Find where the given text appears and provide that cell's center as [X, Y] coordinate. 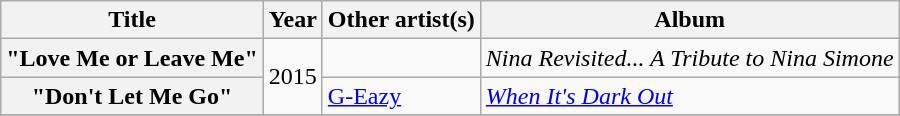
2015 [292, 77]
Other artist(s) [401, 20]
"Don't Let Me Go" [132, 96]
G-Eazy [401, 96]
"Love Me or Leave Me" [132, 58]
Title [132, 20]
Nina Revisited... A Tribute to Nina Simone [690, 58]
Album [690, 20]
When It's Dark Out [690, 96]
Year [292, 20]
